Pinpoint the cell where the given text exists, returning its [X, Y] midpoint coordinate. 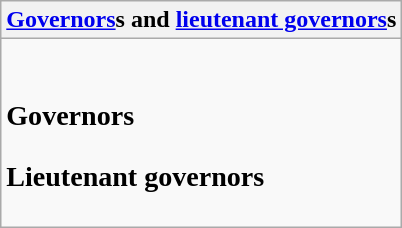
GovernorsLieutenant governors [202, 133]
Governorss and lieutenant governorss [202, 20]
